Return the [X, Y] coordinate for the center point of the cell that contains the specified text.  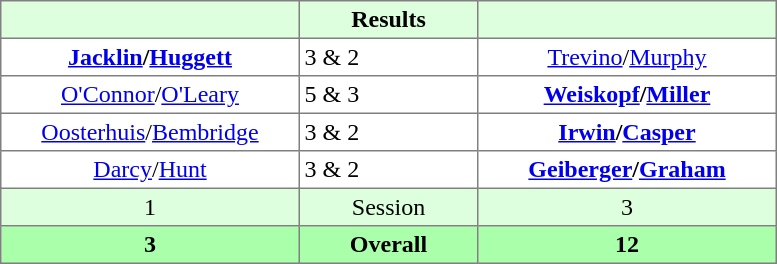
Overall [388, 245]
Jacklin/Huggett [150, 57]
Darcy/Hunt [150, 170]
5 & 3 [388, 95]
Trevino/Murphy [627, 57]
Geiberger/Graham [627, 170]
Results [388, 20]
O'Connor/O'Leary [150, 95]
Session [388, 207]
Irwin/Casper [627, 132]
12 [627, 245]
Weiskopf/Miller [627, 95]
1 [150, 207]
Oosterhuis/Bembridge [150, 132]
